Pinpoint the cell where the given text exists, returning its (X, Y) midpoint coordinate. 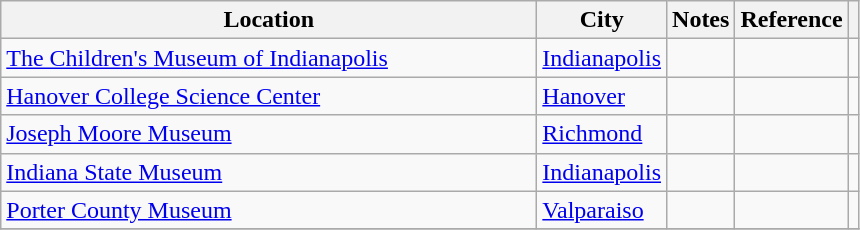
Indiana State Museum (269, 172)
Location (269, 20)
Joseph Moore Museum (269, 134)
Hanover College Science Center (269, 96)
Valparaiso (602, 210)
The Children's Museum of Indianapolis (269, 58)
Richmond (602, 134)
Porter County Museum (269, 210)
City (602, 20)
Notes (701, 20)
Reference (792, 20)
Hanover (602, 96)
